Return [X, Y] of the center of cell containing provided text 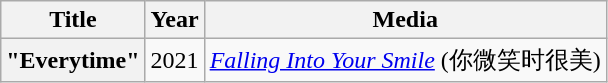
Falling Into Your Smile (你微笑时很美) [405, 60]
Year [174, 20]
"Everytime" [73, 60]
2021 [174, 60]
Media [405, 20]
Title [73, 20]
